Extract the [x, y] coordinate from the center of the cell holding the provided text.  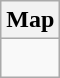
Map [30, 20]
